Determine the [x, y] coordinate at the center of the cell enclosing the given text.  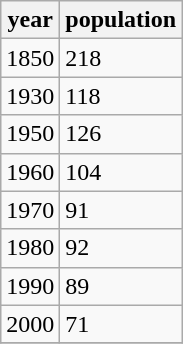
89 [121, 286]
population [121, 20]
1980 [30, 248]
91 [121, 210]
1950 [30, 134]
2000 [30, 324]
1930 [30, 96]
92 [121, 248]
118 [121, 96]
1970 [30, 210]
1960 [30, 172]
year [30, 20]
1990 [30, 286]
1850 [30, 58]
104 [121, 172]
71 [121, 324]
218 [121, 58]
126 [121, 134]
